Pinpoint the cell where the given text exists, returning its [x, y] midpoint coordinate. 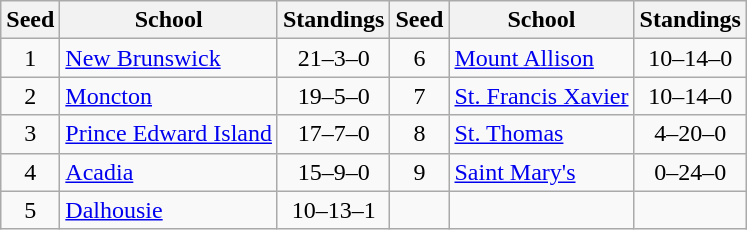
Moncton [169, 96]
Acadia [169, 172]
17–7–0 [333, 134]
New Brunswick [169, 58]
19–5–0 [333, 96]
0–24–0 [690, 172]
21–3–0 [333, 58]
Dalhousie [169, 210]
Prince Edward Island [169, 134]
3 [30, 134]
5 [30, 210]
Saint Mary's [542, 172]
4–20–0 [690, 134]
9 [420, 172]
1 [30, 58]
15–9–0 [333, 172]
Mount Allison [542, 58]
2 [30, 96]
St. Thomas [542, 134]
7 [420, 96]
8 [420, 134]
4 [30, 172]
St. Francis Xavier [542, 96]
6 [420, 58]
10–13–1 [333, 210]
